For the text-containing cell, return its midpoint in (X, Y) coordinate format. 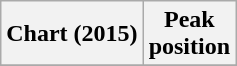
Chart (2015) (72, 34)
Peakposition (189, 34)
